Locate the cell with the specified text and output its (x, y) center coordinate. 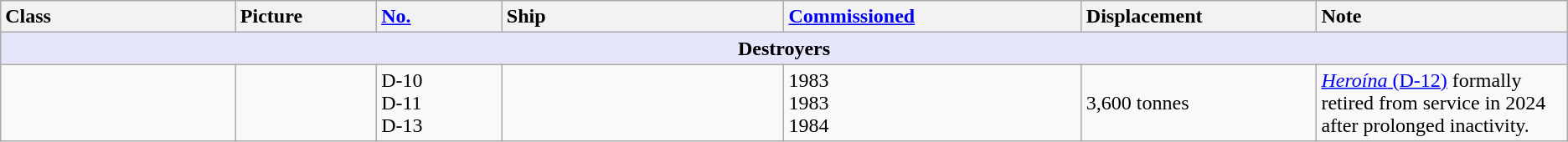
Note (1442, 17)
Commissioned (933, 17)
Heroína (D-12) formally retired from service in 2024 after prolonged inactivity. (1442, 103)
3,600 tonnes (1199, 103)
No. (440, 17)
198319831984 (933, 103)
Picture (306, 17)
Displacement (1199, 17)
Ship (643, 17)
Destroyers (784, 48)
D-10D-11D-13 (440, 103)
Class (119, 17)
